Extract the [X, Y] coordinate from the center of the cell holding the provided text.  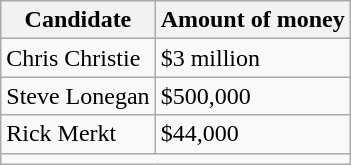
$3 million [252, 58]
Chris Christie [78, 58]
$500,000 [252, 96]
Amount of money [252, 20]
Candidate [78, 20]
Steve Lonegan [78, 96]
$44,000 [252, 134]
Rick Merkt [78, 134]
